Search for the cell housing the specified text and yield its [X, Y] center coordinate. 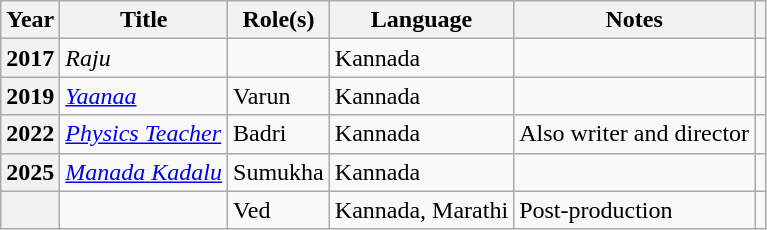
Sumukha [279, 172]
Also writer and director [634, 134]
2022 [30, 134]
Yaanaa [144, 96]
Badri [279, 134]
Year [30, 20]
Varun [279, 96]
Raju [144, 58]
Post-production [634, 210]
Role(s) [279, 20]
Language [421, 20]
Manada Kadalu [144, 172]
2025 [30, 172]
Title [144, 20]
Physics Teacher [144, 134]
Notes [634, 20]
2017 [30, 58]
Kannada, Marathi [421, 210]
Ved [279, 210]
2019 [30, 96]
